Detect which cell encompasses the target text, then output its (x, y) center coordinate. 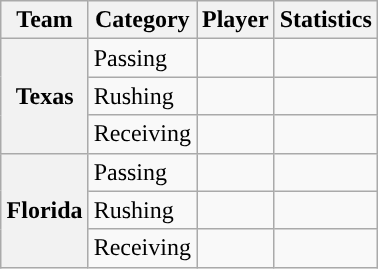
Statistics (326, 20)
Category (142, 20)
Florida (44, 210)
Player (235, 20)
Texas (44, 96)
Team (44, 20)
